Pinpoint the cell where the given text exists, returning its [x, y] midpoint coordinate. 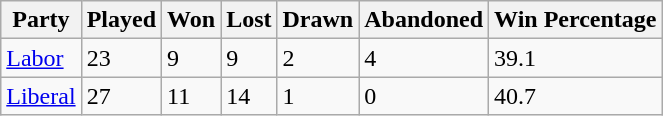
2 [318, 58]
Played [121, 20]
Win Percentage [576, 20]
23 [121, 58]
40.7 [576, 96]
11 [192, 96]
Labor [41, 58]
1 [318, 96]
0 [424, 96]
27 [121, 96]
39.1 [576, 58]
Liberal [41, 96]
Abandoned [424, 20]
4 [424, 58]
Lost [249, 20]
14 [249, 96]
Won [192, 20]
Party [41, 20]
Drawn [318, 20]
